Detect which cell encompasses the target text, then output its (x, y) center coordinate. 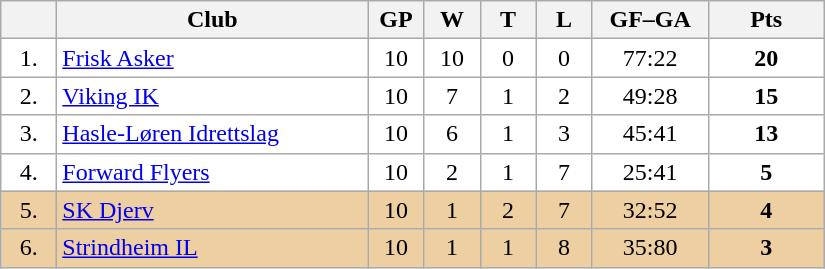
45:41 (650, 134)
L (564, 20)
Strindheim IL (212, 248)
GP (396, 20)
1. (29, 58)
5. (29, 210)
4. (29, 172)
5 (766, 172)
Hasle-Løren Idrettslag (212, 134)
35:80 (650, 248)
25:41 (650, 172)
Forward Flyers (212, 172)
Viking IK (212, 96)
Club (212, 20)
6 (452, 134)
W (452, 20)
T (508, 20)
3. (29, 134)
6. (29, 248)
8 (564, 248)
77:22 (650, 58)
20 (766, 58)
GF–GA (650, 20)
49:28 (650, 96)
Frisk Asker (212, 58)
SK Djerv (212, 210)
13 (766, 134)
2. (29, 96)
15 (766, 96)
4 (766, 210)
32:52 (650, 210)
Pts (766, 20)
